Capture the cell that displays the provided text and extract its [x, y] central coordinate. 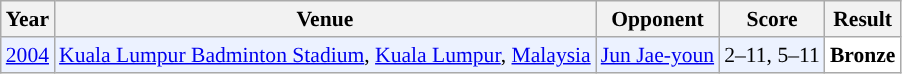
2–11, 5–11 [772, 55]
Year [28, 19]
Opponent [658, 19]
Score [772, 19]
Bronze [863, 55]
Kuala Lumpur Badminton Stadium, Kuala Lumpur, Malaysia [325, 55]
Jun Jae-youn [658, 55]
Result [863, 19]
Venue [325, 19]
2004 [28, 55]
